Capture the cell that displays the provided text and extract its (X, Y) central coordinate. 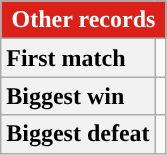
Biggest defeat (78, 134)
Biggest win (78, 96)
First match (78, 58)
Other records (84, 20)
